Return [X, Y] of the center of cell containing provided text 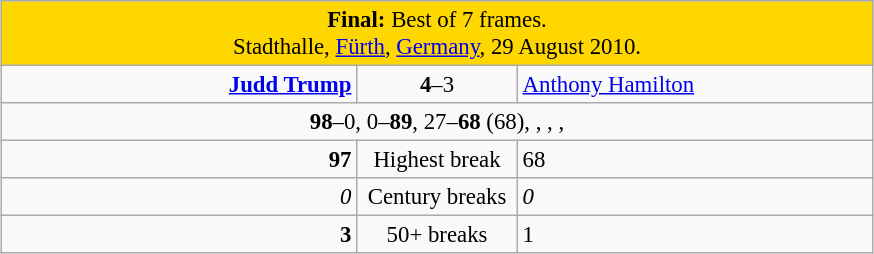
Highest break [438, 160]
50+ breaks [438, 235]
Judd Trump [179, 85]
68 [695, 160]
98–0, 0–89, 27–68 (68), , , , [437, 122]
3 [179, 235]
Anthony Hamilton [695, 85]
97 [179, 160]
1 [695, 235]
Century breaks [438, 197]
4–3 [438, 85]
Final: Best of 7 frames.Stadthalle, Fürth, Germany, 29 August 2010. [437, 34]
